Output the (x, y) coordinate of the center of the cell containing the given text.  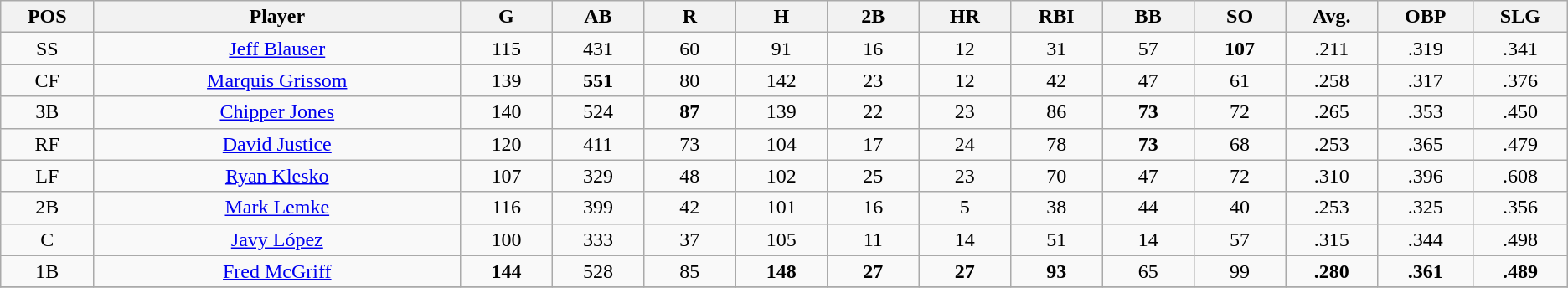
78 (1055, 144)
115 (506, 49)
.479 (1521, 144)
POS (47, 17)
.315 (1332, 239)
60 (690, 49)
85 (690, 271)
61 (1240, 80)
524 (598, 112)
SS (47, 49)
11 (873, 239)
HR (965, 17)
AB (598, 17)
80 (690, 80)
SO (1240, 17)
CF (47, 80)
.361 (1426, 271)
.211 (1332, 49)
BB (1148, 17)
C (47, 239)
H (781, 17)
65 (1148, 271)
399 (598, 208)
.319 (1426, 49)
.325 (1426, 208)
17 (873, 144)
38 (1055, 208)
144 (506, 271)
120 (506, 144)
G (506, 17)
Javy López (277, 239)
116 (506, 208)
.310 (1332, 176)
Mark Lemke (277, 208)
5 (965, 208)
142 (781, 80)
.489 (1521, 271)
.396 (1426, 176)
Player (277, 17)
Chipper Jones (277, 112)
.450 (1521, 112)
.265 (1332, 112)
329 (598, 176)
148 (781, 271)
.356 (1521, 208)
.317 (1426, 80)
91 (781, 49)
RBI (1055, 17)
411 (598, 144)
.608 (1521, 176)
333 (598, 239)
.353 (1426, 112)
1B (47, 271)
51 (1055, 239)
LF (47, 176)
31 (1055, 49)
Fred McGriff (277, 271)
.258 (1332, 80)
431 (598, 49)
37 (690, 239)
86 (1055, 112)
Ryan Klesko (277, 176)
105 (781, 239)
44 (1148, 208)
.280 (1332, 271)
.344 (1426, 239)
.341 (1521, 49)
87 (690, 112)
SLG (1521, 17)
.365 (1426, 144)
RF (47, 144)
99 (1240, 271)
68 (1240, 144)
140 (506, 112)
.498 (1521, 239)
551 (598, 80)
Marquis Grissom (277, 80)
R (690, 17)
OBP (1426, 17)
48 (690, 176)
101 (781, 208)
528 (598, 271)
22 (873, 112)
David Justice (277, 144)
40 (1240, 208)
3B (47, 112)
24 (965, 144)
70 (1055, 176)
.376 (1521, 80)
Avg. (1332, 17)
93 (1055, 271)
100 (506, 239)
104 (781, 144)
102 (781, 176)
Jeff Blauser (277, 49)
25 (873, 176)
